Pinpoint the cell where the given text exists, returning its [X, Y] midpoint coordinate. 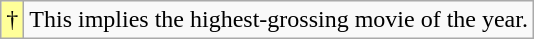
This implies the highest-grossing movie of the year. [279, 20]
† [12, 20]
